Find where the given text appears and provide that cell's center as (x, y) coordinate. 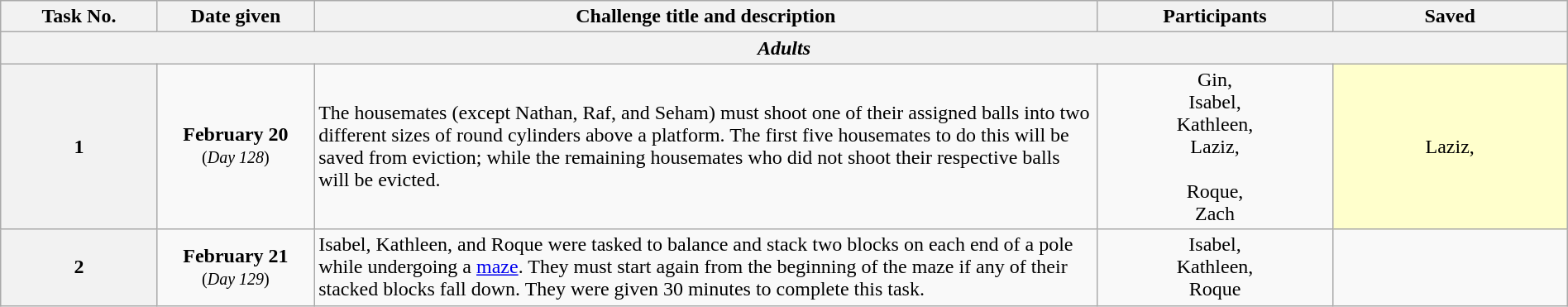
Saved (1450, 17)
Task No. (79, 17)
Challenge title and description (706, 17)
1 (79, 146)
Adults (784, 48)
February 20(Day 128) (235, 146)
2 (79, 267)
Participants (1215, 17)
Laziz, (1450, 146)
February 21(Day 129) (235, 267)
Date given (235, 17)
Isabel,Kathleen,Roque (1215, 267)
Gin,Isabel,Kathleen,Laziz,Roque,Zach (1215, 146)
